From the cell containing the given text, extract its center point as (x, y) coordinate. 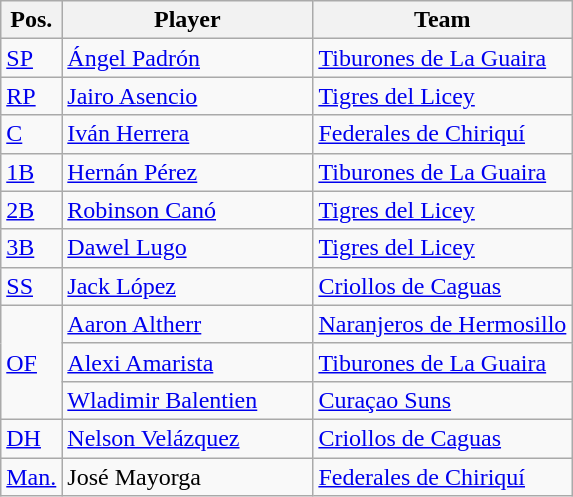
Player (188, 20)
OF (32, 362)
Robinson Canó (188, 210)
Wladimir Balentien (188, 400)
José Mayorga (188, 477)
Alexi Amarista (188, 362)
1B (32, 172)
Team (442, 20)
Dawel Lugo (188, 248)
Curaçao Suns (442, 400)
Man. (32, 477)
SP (32, 58)
Jairo Asencio (188, 96)
Pos. (32, 20)
DH (32, 438)
Naranjeros de Hermosillo (442, 324)
C (32, 134)
Hernán Pérez (188, 172)
3B (32, 248)
Aaron Altherr (188, 324)
Iván Herrera (188, 134)
Jack López (188, 286)
SS (32, 286)
2B (32, 210)
Ángel Padrón (188, 58)
Nelson Velázquez (188, 438)
RP (32, 96)
